Locate the cell with the specified text and output its [x, y] center coordinate. 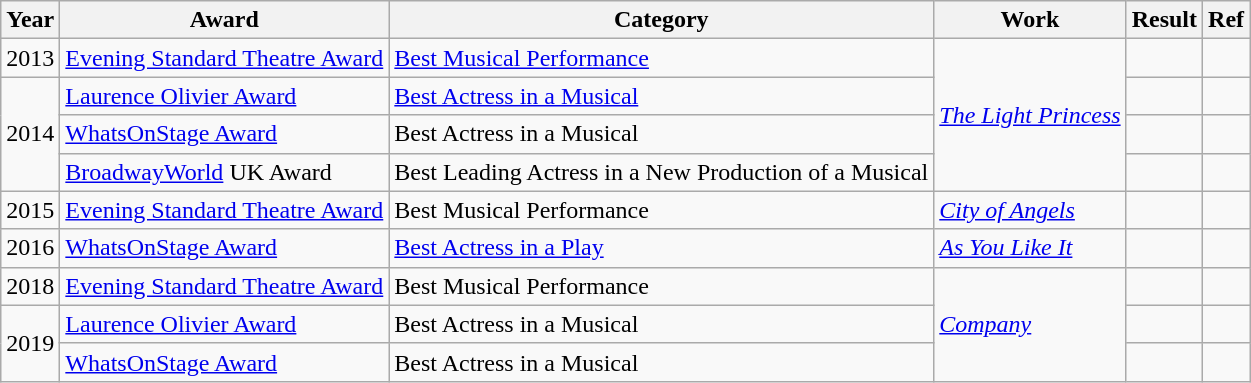
2015 [30, 210]
Category [662, 20]
2014 [30, 134]
City of Angels [1030, 210]
BroadwayWorld UK Award [224, 172]
Result [1164, 20]
Best Actress in a Play [662, 248]
2016 [30, 248]
As You Like It [1030, 248]
The Light Princess [1030, 115]
Ref [1226, 20]
Year [30, 20]
2018 [30, 286]
2019 [30, 343]
Award [224, 20]
Work [1030, 20]
2013 [30, 58]
Best Leading Actress in a New Production of a Musical [662, 172]
Company [1030, 324]
